Search for the cell housing the specified text and yield its [X, Y] center coordinate. 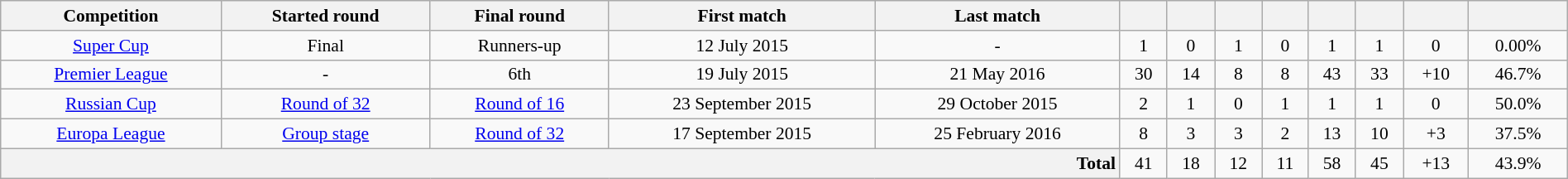
18 [1191, 163]
Final [326, 46]
37.5% [1518, 134]
Group stage [326, 134]
Started round [326, 16]
46.7% [1518, 75]
Runners-up [519, 46]
First match [742, 16]
21 May 2016 [997, 75]
0.00% [1518, 46]
30 [1143, 75]
50.0% [1518, 104]
12 July 2015 [742, 46]
25 February 2016 [997, 134]
17 September 2015 [742, 134]
45 [1379, 163]
Round of 16 [519, 104]
41 [1143, 163]
Competition [111, 16]
+3 [1436, 134]
Europa League [111, 134]
33 [1379, 75]
43 [1331, 75]
Last match [997, 16]
13 [1331, 134]
Total [561, 163]
14 [1191, 75]
+13 [1436, 163]
29 October 2015 [997, 104]
Premier League [111, 75]
11 [1285, 163]
Super Cup [111, 46]
58 [1331, 163]
43.9% [1518, 163]
12 [1239, 163]
Russian Cup [111, 104]
6th [519, 75]
Final round [519, 16]
23 September 2015 [742, 104]
10 [1379, 134]
19 July 2015 [742, 75]
+10 [1436, 75]
